For the text-containing cell, return its midpoint in [x, y] coordinate format. 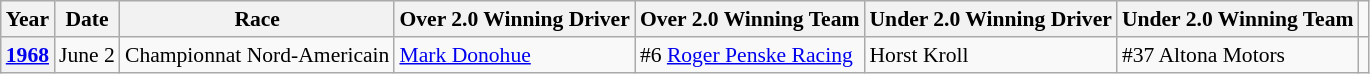
#37 Altona Motors [1238, 55]
#6 Roger Penske Racing [750, 55]
Under 2.0 Winning Team [1238, 19]
Over 2.0 Winning Driver [514, 19]
Under 2.0 Winning Driver [990, 19]
Mark Donohue [514, 55]
Over 2.0 Winning Team [750, 19]
Date [87, 19]
June 2 [87, 55]
Year [28, 19]
Race [257, 19]
1968 [28, 55]
Championnat Nord-Americain [257, 55]
Horst Kroll [990, 55]
